From the cell containing the given text, extract its center point as (X, Y) coordinate. 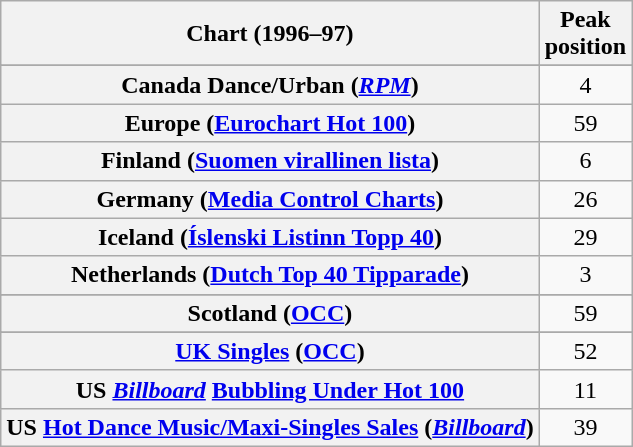
Chart (1996–97) (270, 34)
Scotland (OCC) (270, 313)
39 (585, 427)
Netherlands (Dutch Top 40 Tipparade) (270, 275)
4 (585, 85)
Germany (Media Control Charts) (270, 199)
52 (585, 351)
US Billboard Bubbling Under Hot 100 (270, 389)
11 (585, 389)
Iceland (Íslenski Listinn Topp 40) (270, 237)
6 (585, 161)
26 (585, 199)
Finland (Suomen virallinen lista) (270, 161)
Europe (Eurochart Hot 100) (270, 123)
3 (585, 275)
UK Singles (OCC) (270, 351)
US Hot Dance Music/Maxi-Singles Sales (Billboard) (270, 427)
29 (585, 237)
Peakposition (585, 34)
Canada Dance/Urban (RPM) (270, 85)
